Scan for the cell matching the given text and deliver its (x, y) coordinate at center. 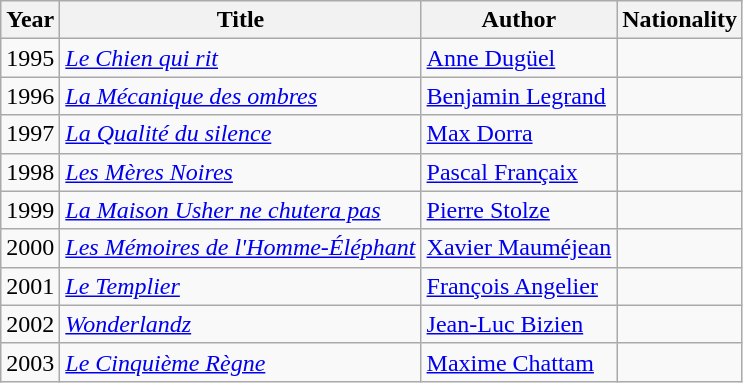
2002 (30, 324)
1998 (30, 172)
2003 (30, 362)
Le Chien qui rit (240, 58)
Le Cinquième Règne (240, 362)
Nationality (680, 20)
Anne Dugüel (519, 58)
Les Mères Noires (240, 172)
Jean-Luc Bizien (519, 324)
Year (30, 20)
Le Templier (240, 286)
La Maison Usher ne chutera pas (240, 210)
2000 (30, 248)
1999 (30, 210)
Pierre Stolze (519, 210)
Xavier Mauméjean (519, 248)
Les Mémoires de l'Homme-Éléphant (240, 248)
2001 (30, 286)
Author (519, 20)
La Mécanique des ombres (240, 96)
Benjamin Legrand (519, 96)
1995 (30, 58)
1997 (30, 134)
François Angelier (519, 286)
Title (240, 20)
Max Dorra (519, 134)
Pascal Françaix (519, 172)
Maxime Chattam (519, 362)
Wonderlandz (240, 324)
1996 (30, 96)
La Qualité du silence (240, 134)
